Return the [X, Y] coordinate for the center point of the cell that contains the specified text.  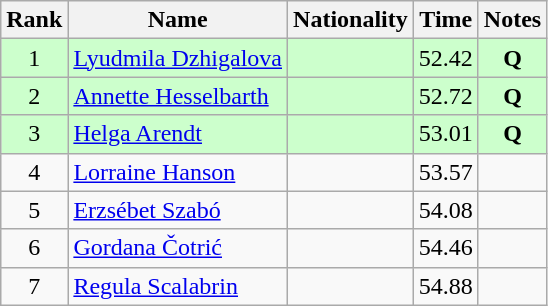
52.72 [446, 96]
Notes [512, 20]
6 [34, 248]
54.46 [446, 248]
53.57 [446, 172]
54.08 [446, 210]
Lorraine Hanson [178, 172]
Erzsébet Szabó [178, 210]
2 [34, 96]
Name [178, 20]
Regula Scalabrin [178, 286]
53.01 [446, 134]
5 [34, 210]
52.42 [446, 58]
4 [34, 172]
7 [34, 286]
54.88 [446, 286]
Gordana Čotrić [178, 248]
Time [446, 20]
Helga Arendt [178, 134]
3 [34, 134]
Lyudmila Dzhigalova [178, 58]
Annette Hesselbarth [178, 96]
Rank [34, 20]
1 [34, 58]
Nationality [351, 20]
